Capture the cell that displays the provided text and extract its [x, y] central coordinate. 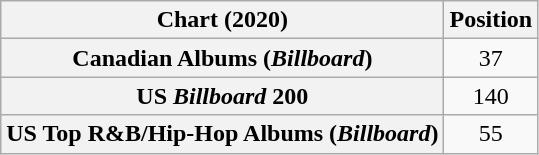
Canadian Albums (Billboard) [222, 58]
55 [491, 134]
US Billboard 200 [222, 96]
Position [491, 20]
37 [491, 58]
140 [491, 96]
Chart (2020) [222, 20]
US Top R&B/Hip-Hop Albums (Billboard) [222, 134]
